Detect which cell encompasses the target text, then output its (x, y) center coordinate. 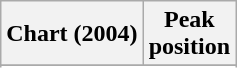
Chart (2004) (72, 34)
Peakposition (189, 34)
